Pinpoint the cell where the given text exists, returning its [X, Y] midpoint coordinate. 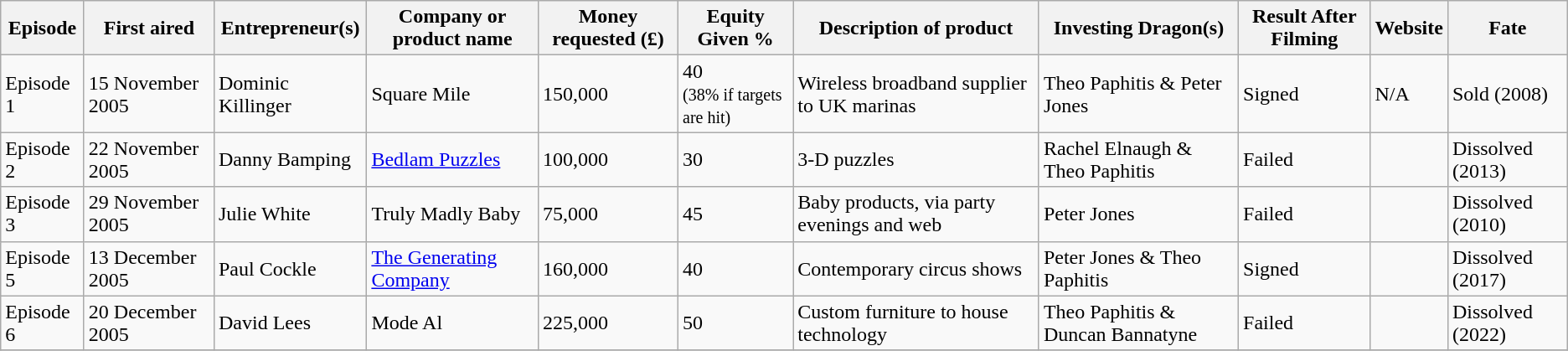
29 November 2005 [149, 214]
N/A [1409, 94]
Dissolved (2010) [1508, 214]
20 December 2005 [149, 323]
Episode 5 [43, 268]
Money requested (£) [608, 28]
Baby products, via party evenings and web [916, 214]
David Lees [290, 323]
Peter Jones & Theo Paphitis [1138, 268]
Peter Jones [1138, 214]
Fate [1508, 28]
Website [1409, 28]
Company or product name [452, 28]
Theo Paphitis & Duncan Bannatyne [1138, 323]
Julie White [290, 214]
Episode 6 [43, 323]
Square Mile [452, 94]
Bedlam Puzzles [452, 159]
Sold (2008) [1508, 94]
First aired [149, 28]
45 [735, 214]
15 November 2005 [149, 94]
Rachel Elnaugh & Theo Paphitis [1138, 159]
Episode 2 [43, 159]
Custom furniture to house technology [916, 323]
Theo Paphitis & Peter Jones [1138, 94]
Dominic Killinger [290, 94]
50 [735, 323]
40 (38% if targets are hit) [735, 94]
The Generating Company [452, 268]
160,000 [608, 268]
Episode 3 [43, 214]
Danny Bamping [290, 159]
Mode Al [452, 323]
Episode [43, 28]
225,000 [608, 323]
Result After Filming [1305, 28]
Dissolved (2017) [1508, 268]
Episode 1 [43, 94]
Dissolved (2013) [1508, 159]
30 [735, 159]
75,000 [608, 214]
Equity Given % [735, 28]
Investing Dragon(s) [1138, 28]
Description of product [916, 28]
Dissolved (2022) [1508, 323]
3-D puzzles [916, 159]
100,000 [608, 159]
13 December 2005 [149, 268]
Wireless broadband supplier to UK marinas [916, 94]
Entrepreneur(s) [290, 28]
Paul Cockle [290, 268]
Truly Madly Baby [452, 214]
22 November 2005 [149, 159]
Contemporary circus shows [916, 268]
150,000 [608, 94]
40 [735, 268]
